From the cell containing the given text, extract its center point as (x, y) coordinate. 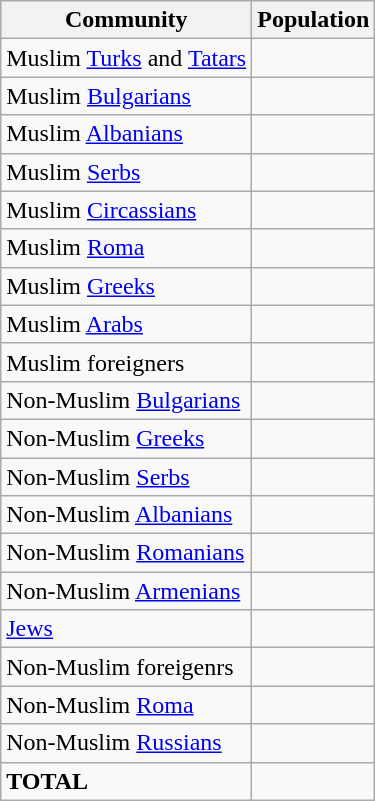
Muslim Albanians (126, 134)
Muslim foreigners (126, 362)
Muslim Turks and Tatars (126, 58)
Non-Muslim Greeks (126, 438)
Non-Muslim Russians (126, 743)
Muslim Serbs (126, 172)
Non-Muslim Roma (126, 705)
Muslim Arabs (126, 324)
Jews (126, 629)
Non-Muslim foreigenrs (126, 667)
Community (126, 20)
TOTAL (126, 781)
Population (314, 20)
Non-Muslim Armenians (126, 591)
Muslim Greeks (126, 286)
Muslim Circassians (126, 210)
Muslim Bulgarians (126, 96)
Non-Muslim Bulgarians (126, 400)
Non-Muslim Albanians (126, 515)
Non-Muslim Serbs (126, 477)
Non-Muslim Romanians (126, 553)
Muslim Roma (126, 248)
